Return the (x, y) coordinate for the center point of the cell that contains the specified text.  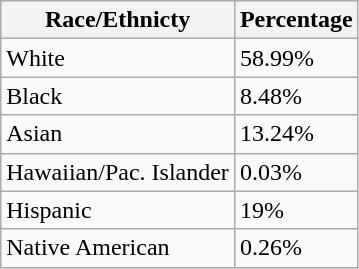
Black (118, 96)
0.26% (296, 248)
8.48% (296, 96)
0.03% (296, 172)
White (118, 58)
58.99% (296, 58)
Native American (118, 248)
Percentage (296, 20)
19% (296, 210)
Race/Ethnicty (118, 20)
Hawaiian/Pac. Islander (118, 172)
Hispanic (118, 210)
Asian (118, 134)
13.24% (296, 134)
